Return (X, Y) of the center of cell containing provided text 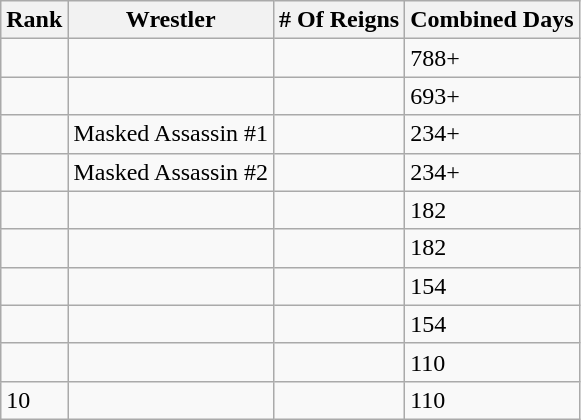
Masked Assassin #1 (171, 134)
Masked Assassin #2 (171, 172)
693+ (492, 96)
Rank (34, 20)
Wrestler (171, 20)
788+ (492, 58)
# Of Reigns (340, 20)
10 (34, 400)
Combined Days (492, 20)
